Find where the given text appears and provide that cell's center as [x, y] coordinate. 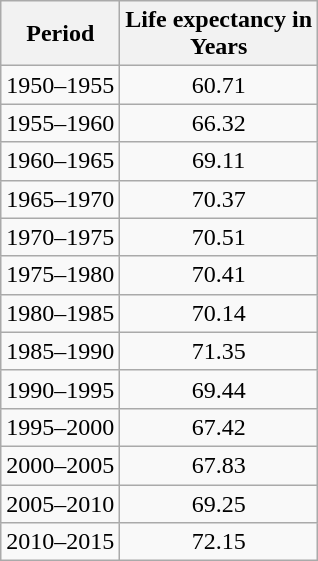
1995–2000 [60, 427]
1970–1975 [60, 237]
72.15 [219, 542]
1990–1995 [60, 389]
1960–1965 [60, 161]
70.14 [219, 313]
70.51 [219, 237]
Life expectancy inYears [219, 34]
70.37 [219, 199]
67.42 [219, 427]
1985–1990 [60, 351]
60.71 [219, 85]
2010–2015 [60, 542]
2005–2010 [60, 503]
66.32 [219, 123]
69.25 [219, 503]
70.41 [219, 275]
69.44 [219, 389]
1955–1960 [60, 123]
1975–1980 [60, 275]
69.11 [219, 161]
1950–1955 [60, 85]
71.35 [219, 351]
1965–1970 [60, 199]
67.83 [219, 465]
Period [60, 34]
2000–2005 [60, 465]
1980–1985 [60, 313]
